Scan for the cell matching the given text and deliver its [x, y] coordinate at center. 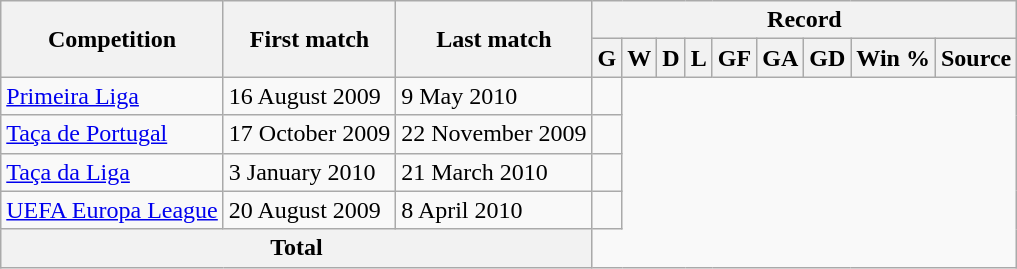
8 April 2010 [494, 210]
First match [309, 39]
20 August 2009 [309, 210]
D [671, 58]
Source [976, 58]
Taça de Portugal [112, 134]
3 January 2010 [309, 172]
21 March 2010 [494, 172]
L [698, 58]
9 May 2010 [494, 96]
Competition [112, 39]
GF [734, 58]
UEFA Europa League [112, 210]
Taça da Liga [112, 172]
17 October 2009 [309, 134]
Win % [894, 58]
W [640, 58]
16 August 2009 [309, 96]
G [607, 58]
Last match [494, 39]
GA [780, 58]
Record [804, 20]
Total [296, 248]
GD [828, 58]
Primeira Liga [112, 96]
22 November 2009 [494, 134]
